For the text-containing cell, return its midpoint in [X, Y] coordinate format. 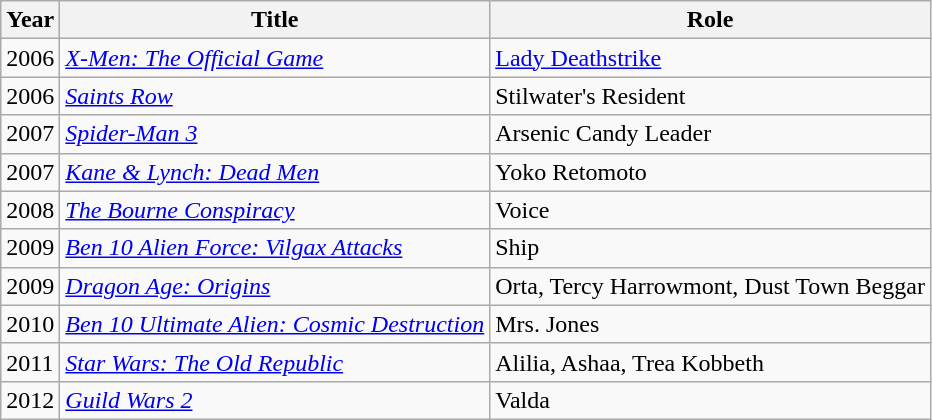
Lady Deathstrike [710, 58]
Kane & Lynch: Dead Men [275, 172]
Ben 10 Alien Force: Vilgax Attacks [275, 248]
Arsenic Candy Leader [710, 134]
Ship [710, 248]
Year [30, 20]
Valda [710, 400]
X-Men: The Official Game [275, 58]
Alilia, Ashaa, Trea Kobbeth [710, 362]
Yoko Retomoto [710, 172]
Saints Row [275, 96]
Ben 10 Ultimate Alien: Cosmic Destruction [275, 324]
Title [275, 20]
Mrs. Jones [710, 324]
2008 [30, 210]
The Bourne Conspiracy [275, 210]
Orta, Tercy Harrowmont, Dust Town Beggar [710, 286]
2012 [30, 400]
Guild Wars 2 [275, 400]
Dragon Age: Origins [275, 286]
Stilwater's Resident [710, 96]
Role [710, 20]
Star Wars: The Old Republic [275, 362]
Voice [710, 210]
2010 [30, 324]
Spider-Man 3 [275, 134]
2011 [30, 362]
